Capture the cell that displays the provided text and extract its (x, y) central coordinate. 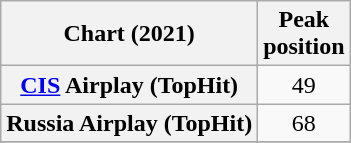
Russia Airplay (TopHit) (130, 123)
68 (304, 123)
CIS Airplay (TopHit) (130, 85)
Chart (2021) (130, 34)
49 (304, 85)
Peakposition (304, 34)
